Find where the given text appears and provide that cell's center as (x, y) coordinate. 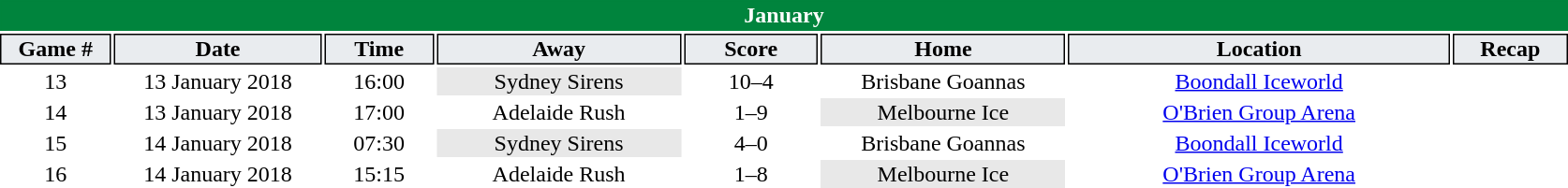
1–9 (751, 112)
10–4 (751, 81)
14 (56, 112)
4–0 (751, 143)
15:15 (379, 174)
Game # (56, 49)
16:00 (379, 81)
Date (218, 49)
1–8 (751, 174)
15 (56, 143)
17:00 (379, 112)
Home (943, 49)
13 (56, 81)
Time (379, 49)
January (784, 15)
Recap (1510, 49)
Score (751, 49)
16 (56, 174)
07:30 (379, 143)
Location (1259, 49)
Away (559, 49)
